Pinpoint the cell where the given text exists, returning its (X, Y) midpoint coordinate. 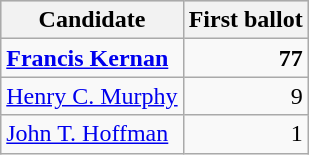
Henry C. Murphy (92, 96)
9 (246, 96)
John T. Hoffman (92, 134)
Francis Kernan (92, 58)
1 (246, 134)
First ballot (246, 20)
Candidate (92, 20)
77 (246, 58)
